Return [x, y] of the center of cell containing provided text 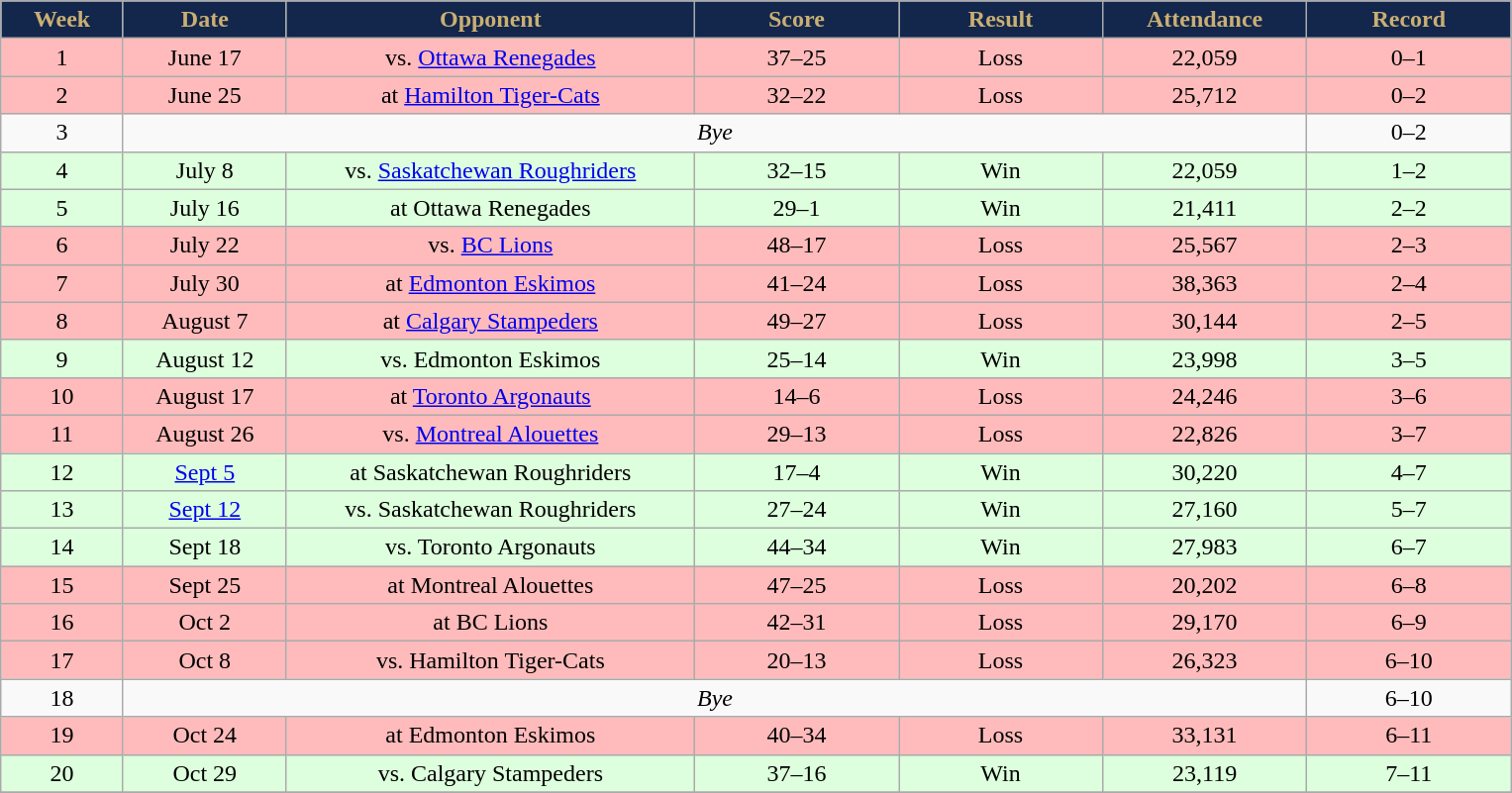
7 [62, 283]
20 [62, 773]
41–24 [796, 283]
July 16 [204, 208]
3 [62, 133]
10 [62, 396]
9 [62, 358]
14–6 [796, 396]
3–6 [1409, 396]
7–11 [1409, 773]
37–25 [796, 57]
4–7 [1409, 472]
32–15 [796, 170]
11 [62, 434]
2–4 [1409, 283]
30,220 [1205, 472]
40–34 [796, 736]
at Montreal Alouettes [490, 585]
25,712 [1205, 95]
16 [62, 623]
42–31 [796, 623]
2–2 [1409, 208]
vs. Edmonton Eskimos [490, 358]
23,998 [1205, 358]
13 [62, 510]
20–13 [796, 660]
38,363 [1205, 283]
23,119 [1205, 773]
25–14 [796, 358]
29–1 [796, 208]
1–2 [1409, 170]
17–4 [796, 472]
August 17 [204, 396]
June 25 [204, 95]
Sept 12 [204, 510]
8 [62, 321]
Result [1001, 20]
3–5 [1409, 358]
August 12 [204, 358]
37–16 [796, 773]
20,202 [1205, 585]
18 [62, 698]
30,144 [1205, 321]
12 [62, 472]
Score [796, 20]
14 [62, 547]
2–5 [1409, 321]
vs. Montreal Alouettes [490, 434]
Record [1409, 20]
Sept 18 [204, 547]
27,983 [1205, 547]
25,567 [1205, 246]
19 [62, 736]
at Calgary Stampeders [490, 321]
5 [62, 208]
at Hamilton Tiger-Cats [490, 95]
vs. Toronto Argonauts [490, 547]
21,411 [1205, 208]
32–22 [796, 95]
at Saskatchewan Roughriders [490, 472]
Oct 8 [204, 660]
24,246 [1205, 396]
Oct 29 [204, 773]
Oct 24 [204, 736]
July 8 [204, 170]
Sept 5 [204, 472]
Week [62, 20]
Sept 25 [204, 585]
0–1 [1409, 57]
27,160 [1205, 510]
Opponent [490, 20]
17 [62, 660]
6–9 [1409, 623]
Date [204, 20]
July 30 [204, 283]
2–3 [1409, 246]
July 22 [204, 246]
vs. Hamilton Tiger-Cats [490, 660]
33,131 [1205, 736]
47–25 [796, 585]
2 [62, 95]
22,826 [1205, 434]
6–11 [1409, 736]
29,170 [1205, 623]
at Toronto Argonauts [490, 396]
15 [62, 585]
at BC Lions [490, 623]
27–24 [796, 510]
vs. Ottawa Renegades [490, 57]
49–27 [796, 321]
vs. BC Lions [490, 246]
6–7 [1409, 547]
26,323 [1205, 660]
Attendance [1205, 20]
29–13 [796, 434]
6–8 [1409, 585]
44–34 [796, 547]
August 26 [204, 434]
3–7 [1409, 434]
June 17 [204, 57]
vs. Calgary Stampeders [490, 773]
Oct 2 [204, 623]
1 [62, 57]
August 7 [204, 321]
at Ottawa Renegades [490, 208]
4 [62, 170]
48–17 [796, 246]
5–7 [1409, 510]
6 [62, 246]
